Search for the cell housing the specified text and yield its [X, Y] center coordinate. 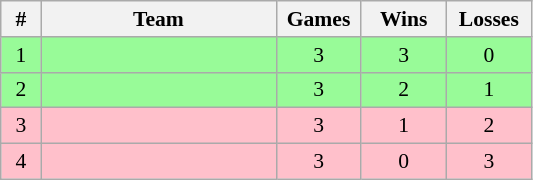
Wins [404, 19]
4 [21, 162]
Games [318, 19]
Team [158, 19]
# [21, 19]
Losses [488, 19]
